Detect which cell encompasses the target text, then output its (X, Y) center coordinate. 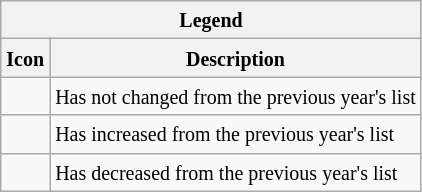
Icon (26, 58)
Has increased from the previous year's list (236, 134)
Legend (212, 20)
Has decreased from the previous year's list (236, 172)
Has not changed from the previous year's list (236, 96)
Description (236, 58)
